Locate the cell with the specified text and output its (X, Y) center coordinate. 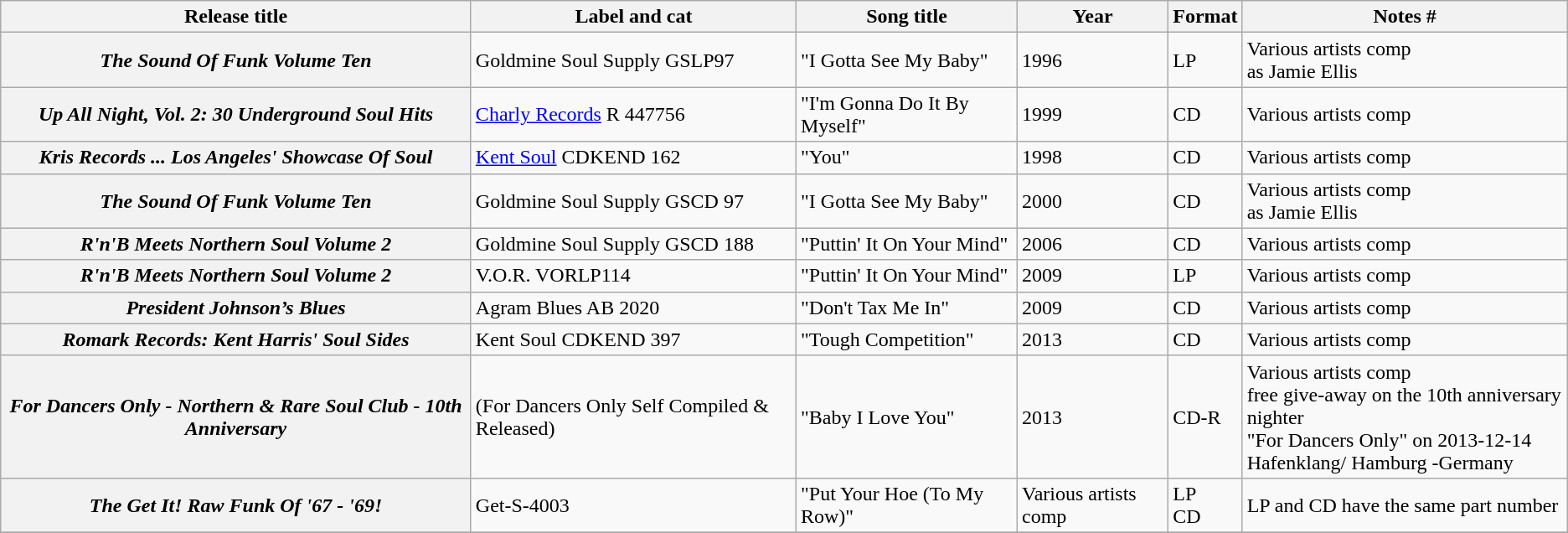
"Baby I Love You" (906, 417)
1996 (1092, 60)
2000 (1092, 201)
2006 (1092, 244)
Romark Records: Kent Harris' Soul Sides (236, 339)
Kris Records ... Los Angeles' Showcase Of Soul (236, 158)
"Put Your Hoe (To My Row)" (906, 505)
CD-R (1205, 417)
LPCD (1205, 505)
"You" (906, 158)
For Dancers Only - Northern & Rare Soul Club - 10th Anniversary (236, 417)
"Tough Competition" (906, 339)
V.O.R. VORLP114 (633, 276)
The Get It! Raw Funk Of '67 - '69! (236, 505)
1999 (1092, 114)
Goldmine Soul Supply GSLP97 (633, 60)
Agram Blues AB 2020 (633, 308)
Kent Soul CDKEND 162 (633, 158)
LP and CD have the same part number (1405, 505)
Goldmine Soul Supply GSCD 188 (633, 244)
Notes # (1405, 17)
Year (1092, 17)
Kent Soul CDKEND 397 (633, 339)
Various artists compfree give-away on the 10th anniversary nighter"For Dancers Only" on 2013-12-14Hafenklang/ Hamburg -Germany (1405, 417)
Charly Records R 447756 (633, 114)
President Johnson’s Blues (236, 308)
Get-S-4003 (633, 505)
"I'm Gonna Do It By Myself" (906, 114)
Song title (906, 17)
"Don't Tax Me In" (906, 308)
1998 (1092, 158)
Format (1205, 17)
Goldmine Soul Supply GSCD 97 (633, 201)
Release title (236, 17)
Label and cat (633, 17)
Up All Night, Vol. 2: 30 Underground Soul Hits (236, 114)
(For Dancers Only Self Compiled & Released) (633, 417)
